Determine the (X, Y) coordinate at the center of the cell enclosing the given text.  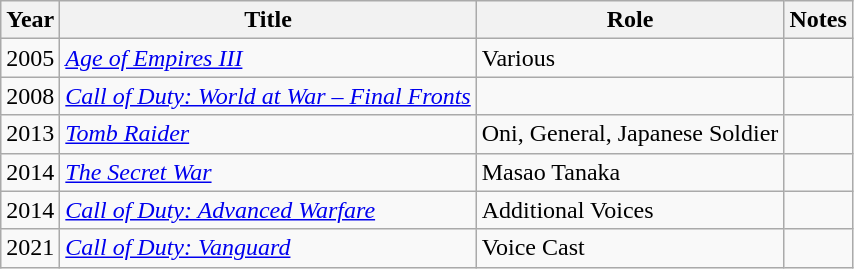
2021 (30, 248)
Masao Tanaka (630, 172)
2005 (30, 58)
The Secret War (268, 172)
Notes (818, 20)
2013 (30, 134)
Voice Cast (630, 248)
Age of Empires III (268, 58)
Role (630, 20)
Tomb Raider (268, 134)
Additional Voices (630, 210)
Call of Duty: Vanguard (268, 248)
Year (30, 20)
Oni, General, Japanese Soldier (630, 134)
Call of Duty: World at War – Final Fronts (268, 96)
Title (268, 20)
Call of Duty: Advanced Warfare (268, 210)
2008 (30, 96)
Various (630, 58)
